Determine the (x, y) coordinate at the center of the cell enclosing the given text.  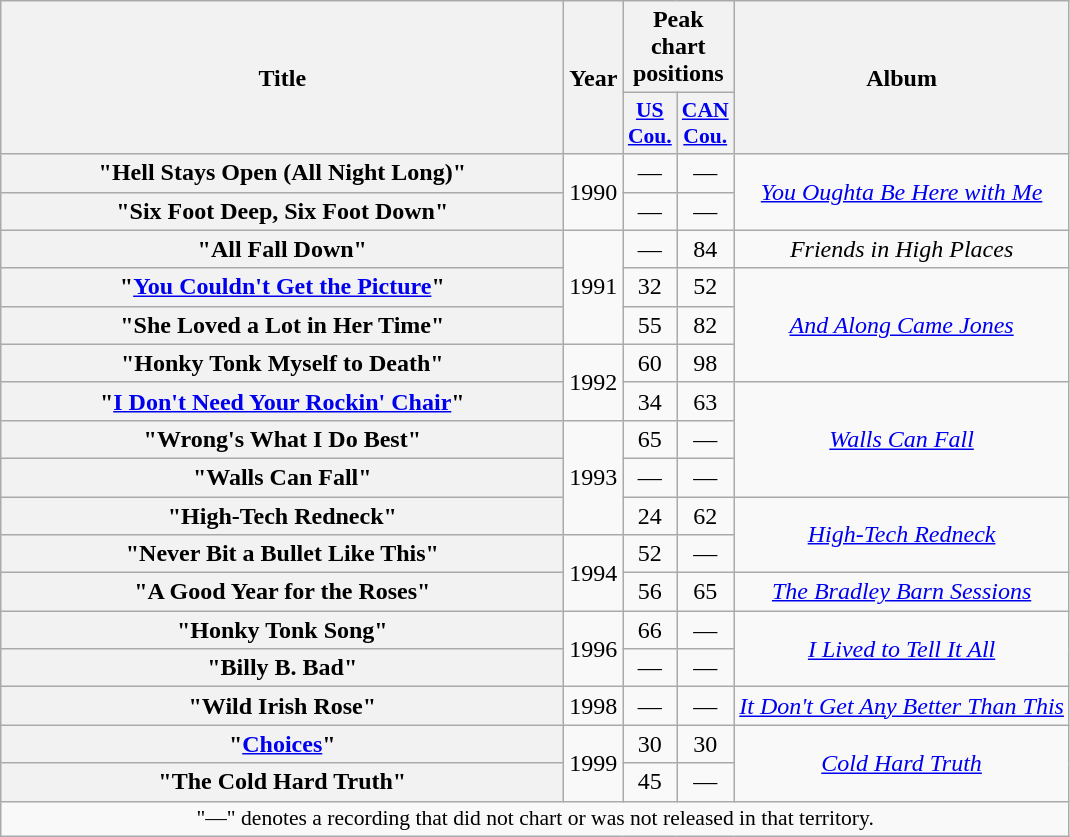
"The Cold Hard Truth" (282, 782)
"Wild Irish Rose" (282, 706)
USCou. (650, 124)
45 (650, 782)
It Don't Get Any Better Than This (902, 706)
1999 (594, 763)
"Wrong's What I Do Best" (282, 439)
"All Fall Down" (282, 249)
1994 (594, 573)
"She Loved a Lot in Her Time" (282, 325)
63 (706, 401)
High-Tech Redneck (902, 534)
55 (650, 325)
Friends in High Places (902, 249)
"You Couldn't Get the Picture" (282, 287)
24 (650, 515)
1993 (594, 477)
98 (706, 363)
84 (706, 249)
"Six Foot Deep, Six Foot Down" (282, 211)
34 (650, 401)
Cold Hard Truth (902, 763)
"—" denotes a recording that did not chart or was not released in that territory. (536, 819)
60 (650, 363)
"Billy B. Bad" (282, 668)
"Never Bit a Bullet Like This" (282, 554)
66 (650, 630)
"Walls Can Fall" (282, 477)
"Hell Stays Open (All Night Long)" (282, 173)
"Honky Tonk Myself to Death" (282, 363)
I Lived to Tell It All (902, 649)
CANCou. (706, 124)
"A Good Year for the Roses" (282, 592)
Year (594, 78)
"Choices" (282, 744)
82 (706, 325)
Title (282, 78)
1996 (594, 649)
32 (650, 287)
62 (706, 515)
The Bradley Barn Sessions (902, 592)
56 (650, 592)
1998 (594, 706)
Peak chartpositions (678, 47)
Album (902, 78)
Walls Can Fall (902, 439)
1992 (594, 382)
"Honky Tonk Song" (282, 630)
1990 (594, 192)
And Along Came Jones (902, 325)
"I Don't Need Your Rockin' Chair" (282, 401)
1991 (594, 287)
"High-Tech Redneck" (282, 515)
You Oughta Be Here with Me (902, 192)
